Scan for the cell matching the given text and deliver its [x, y] coordinate at center. 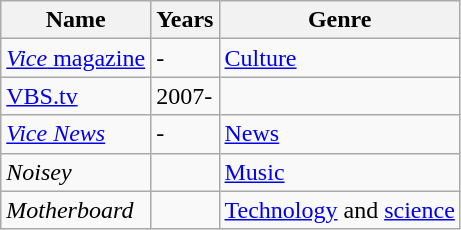
News [340, 134]
Vice magazine [76, 58]
Motherboard [76, 210]
Years [185, 20]
Name [76, 20]
Noisey [76, 172]
Technology and science [340, 210]
Vice News [76, 134]
Genre [340, 20]
VBS.tv [76, 96]
Culture [340, 58]
2007- [185, 96]
Music [340, 172]
